Find where the given text appears and provide that cell's center as [x, y] coordinate. 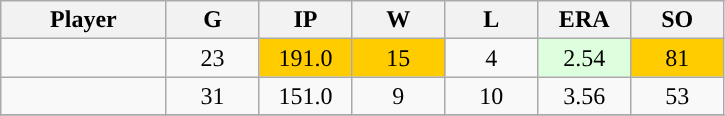
3.56 [584, 96]
151.0 [306, 96]
9 [398, 96]
10 [492, 96]
31 [212, 96]
SO [678, 20]
81 [678, 58]
53 [678, 96]
W [398, 20]
Player [84, 20]
G [212, 20]
15 [398, 58]
4 [492, 58]
23 [212, 58]
191.0 [306, 58]
IP [306, 20]
ERA [584, 20]
2.54 [584, 58]
L [492, 20]
